Pinpoint the cell where the given text exists, returning its (X, Y) midpoint coordinate. 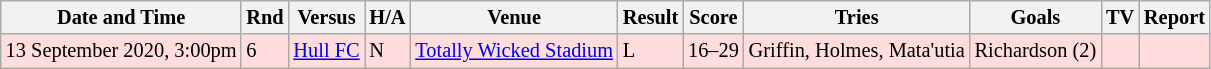
13 September 2020, 3:00pm (122, 51)
Versus (327, 17)
Griffin, Holmes, Mata'utia (857, 51)
Tries (857, 17)
N (387, 51)
Totally Wicked Stadium (514, 51)
TV (1120, 17)
Report (1174, 17)
L (650, 51)
Result (650, 17)
Hull FC (327, 51)
Goals (1036, 17)
Date and Time (122, 17)
H/A (387, 17)
Richardson (2) (1036, 51)
6 (264, 51)
Rnd (264, 17)
Score (714, 17)
Venue (514, 17)
16–29 (714, 51)
